Determine the [X, Y] coordinate at the center of the cell enclosing the given text.  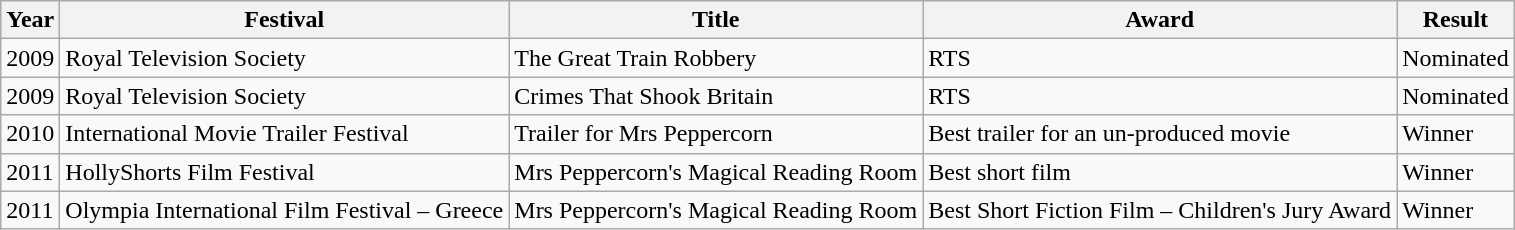
Result [1456, 20]
Trailer for Mrs Peppercorn [716, 134]
Olympia International Film Festival – Greece [284, 210]
Title [716, 20]
Best trailer for an un-produced movie [1160, 134]
Best short film [1160, 172]
Best Short Fiction Film – Children's Jury Award [1160, 210]
2010 [30, 134]
Year [30, 20]
The Great Train Robbery [716, 58]
Festival [284, 20]
International Movie Trailer Festival [284, 134]
Crimes That Shook Britain [716, 96]
Award [1160, 20]
HollyShorts Film Festival [284, 172]
